Return (X, Y) of the center of cell containing provided text 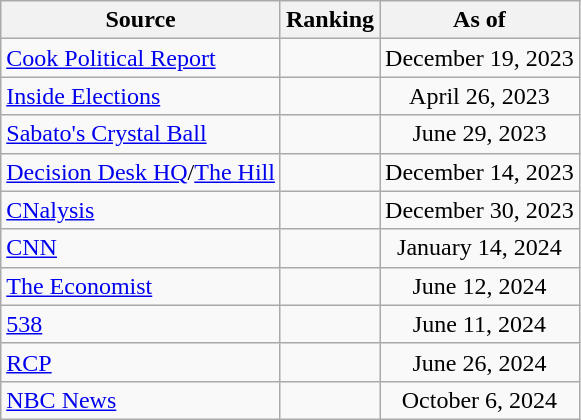
Inside Elections (141, 96)
December 19, 2023 (480, 58)
Sabato's Crystal Ball (141, 134)
June 12, 2024 (480, 286)
The Economist (141, 286)
Ranking (330, 20)
October 6, 2024 (480, 400)
June 26, 2024 (480, 362)
December 30, 2023 (480, 210)
CNN (141, 248)
December 14, 2023 (480, 172)
June 11, 2024 (480, 324)
538 (141, 324)
Cook Political Report (141, 58)
NBC News (141, 400)
April 26, 2023 (480, 96)
January 14, 2024 (480, 248)
As of (480, 20)
CNalysis (141, 210)
June 29, 2023 (480, 134)
RCP (141, 362)
Decision Desk HQ/The Hill (141, 172)
Source (141, 20)
